From the cell containing the given text, extract its center point as (X, Y) coordinate. 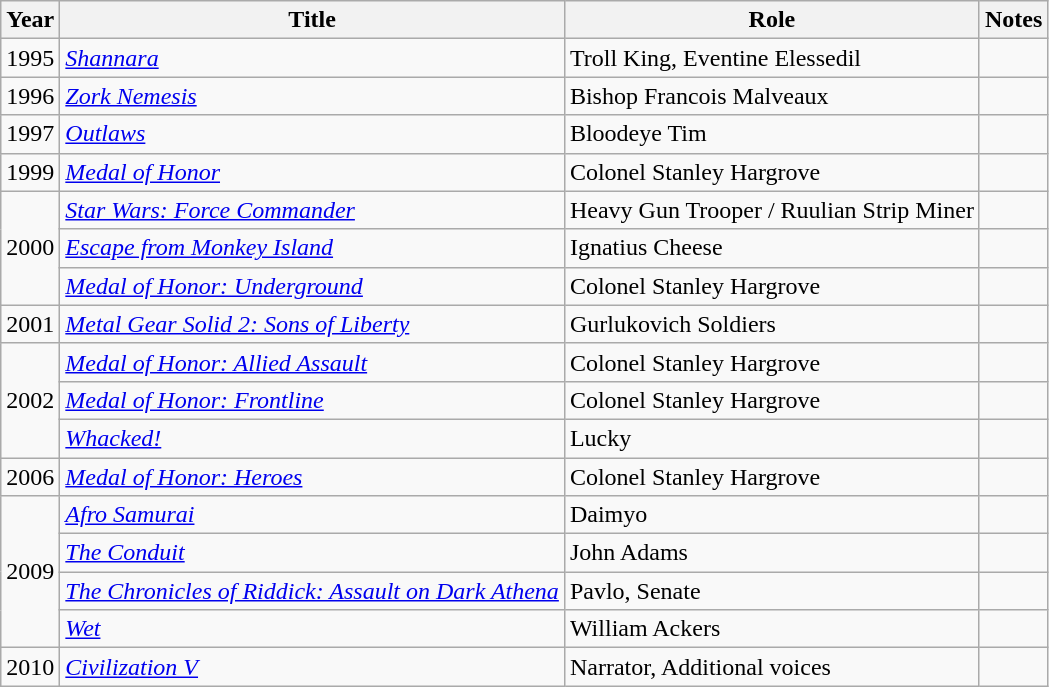
2009 (30, 572)
1996 (30, 96)
1995 (30, 58)
Bloodeye Tim (772, 134)
1997 (30, 134)
1999 (30, 172)
Shannara (312, 58)
Zork Nemesis (312, 96)
Gurlukovich Soldiers (772, 324)
Metal Gear Solid 2: Sons of Liberty (312, 324)
Bishop Francois Malveaux (772, 96)
The Chronicles of Riddick: Assault on Dark Athena (312, 591)
Narrator, Additional voices (772, 667)
Star Wars: Force Commander (312, 210)
Title (312, 20)
Ignatius Cheese (772, 248)
William Ackers (772, 629)
Notes (1013, 20)
Medal of Honor: Frontline (312, 400)
Wet (312, 629)
Daimyo (772, 515)
Role (772, 20)
Whacked! (312, 438)
Lucky (772, 438)
John Adams (772, 553)
Troll King, Eventine Elessedil (772, 58)
Year (30, 20)
Escape from Monkey Island (312, 248)
2006 (30, 477)
Medal of Honor: Allied Assault (312, 362)
The Conduit (312, 553)
Medal of Honor: Underground (312, 286)
Civilization V (312, 667)
Outlaws (312, 134)
2000 (30, 248)
Heavy Gun Trooper / Ruulian Strip Miner (772, 210)
Medal of Honor (312, 172)
2010 (30, 667)
2002 (30, 400)
Medal of Honor: Heroes (312, 477)
Pavlo, Senate (772, 591)
2001 (30, 324)
Afro Samurai (312, 515)
